Return the (x, y) coordinate for the center point of the cell that contains the specified text.  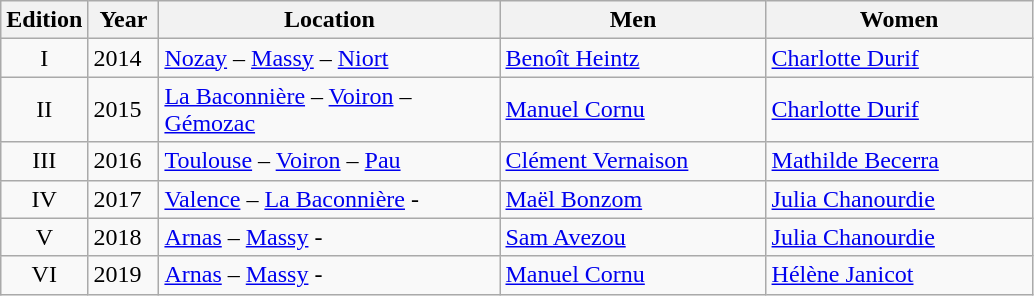
III (44, 161)
Benoît Heintz (633, 58)
2019 (124, 275)
II (44, 110)
2014 (124, 58)
Men (633, 20)
Hélène Janicot (899, 275)
2018 (124, 237)
Location (330, 20)
2016 (124, 161)
2015 (124, 110)
Valence – La Baconnière - (330, 199)
Mathilde Becerra (899, 161)
Sam Avezou (633, 237)
Toulouse – Voiron – Pau (330, 161)
Clément Vernaison (633, 161)
Year (124, 20)
2017 (124, 199)
VI (44, 275)
Women (899, 20)
Nozay – Massy – Niort (330, 58)
La Baconnière – Voiron – Gémozac (330, 110)
I (44, 58)
IV (44, 199)
Maël Bonzom (633, 199)
Edition (44, 20)
V (44, 237)
